For the text-containing cell, return its midpoint in (x, y) coordinate format. 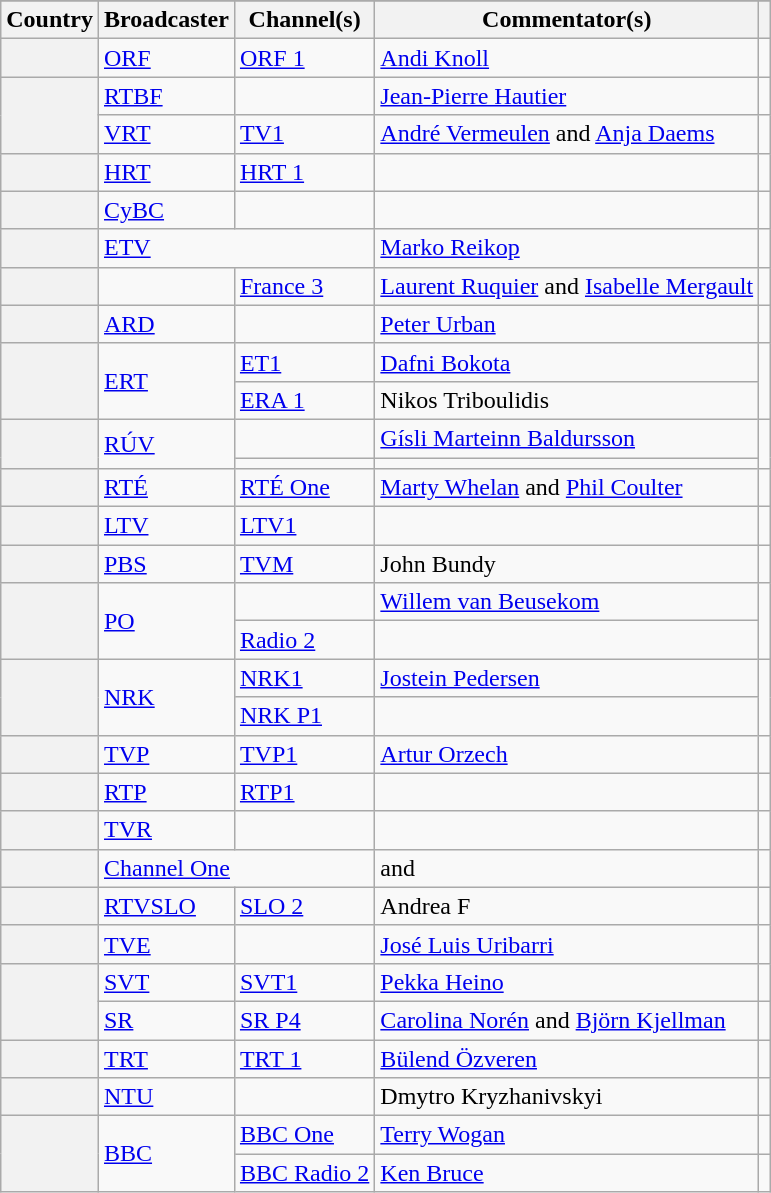
NTU (166, 1097)
RTP1 (304, 792)
TRT 1 (304, 1059)
Peter Urban (567, 324)
HRT 1 (304, 172)
TVP1 (304, 754)
ETV (236, 248)
ORF 1 (304, 58)
RTÉ (166, 488)
Andi Knoll (567, 58)
Marko Reikop (567, 248)
TRT (166, 1059)
HRT (166, 172)
SR P4 (304, 1020)
ET1 (304, 362)
Andrea F (567, 906)
RÚV (166, 444)
Willem van Beusekom (567, 602)
BBC One (304, 1135)
Jean-Pierre Hautier (567, 96)
John Bundy (567, 564)
Broadcaster (166, 20)
Radio 2 (304, 640)
PBS (166, 564)
Jostein Pedersen (567, 678)
ERA 1 (304, 400)
Nikos Triboulidis (567, 400)
CyBC (166, 210)
Dmytro Kryzhanivskyi (567, 1097)
Dafni Bokota (567, 362)
Pekka Heino (567, 982)
ORF (166, 58)
NRK P1 (304, 716)
Commentator(s) (567, 20)
Ken Bruce (567, 1173)
Artur Orzech (567, 754)
Marty Whelan and Phil Coulter (567, 488)
Terry Wogan (567, 1135)
NRK1 (304, 678)
France 3 (304, 286)
José Luis Uribarri (567, 944)
Carolina Norén and Björn Kjellman (567, 1020)
ERT (166, 381)
SR (166, 1020)
SLO 2 (304, 906)
RTBF (166, 96)
ARD (166, 324)
VRT (166, 134)
and (567, 868)
André Vermeulen and Anja Daems (567, 134)
LTV (166, 526)
TVR (166, 830)
Laurent Ruquier and Isabelle Mergault (567, 286)
BBC (166, 1154)
RTÉ One (304, 488)
Gísli Marteinn Baldursson (567, 438)
Channel One (236, 868)
TVP (166, 754)
SVT1 (304, 982)
Bülend Özveren (567, 1059)
NRK (166, 697)
RTVSLO (166, 906)
Channel(s) (304, 20)
BBC Radio 2 (304, 1173)
TVM (304, 564)
TVE (166, 944)
LTV1 (304, 526)
TV1 (304, 134)
RTP (166, 792)
Country (50, 20)
PO (166, 621)
SVT (166, 982)
